Return (X, Y) of the center of cell containing provided text 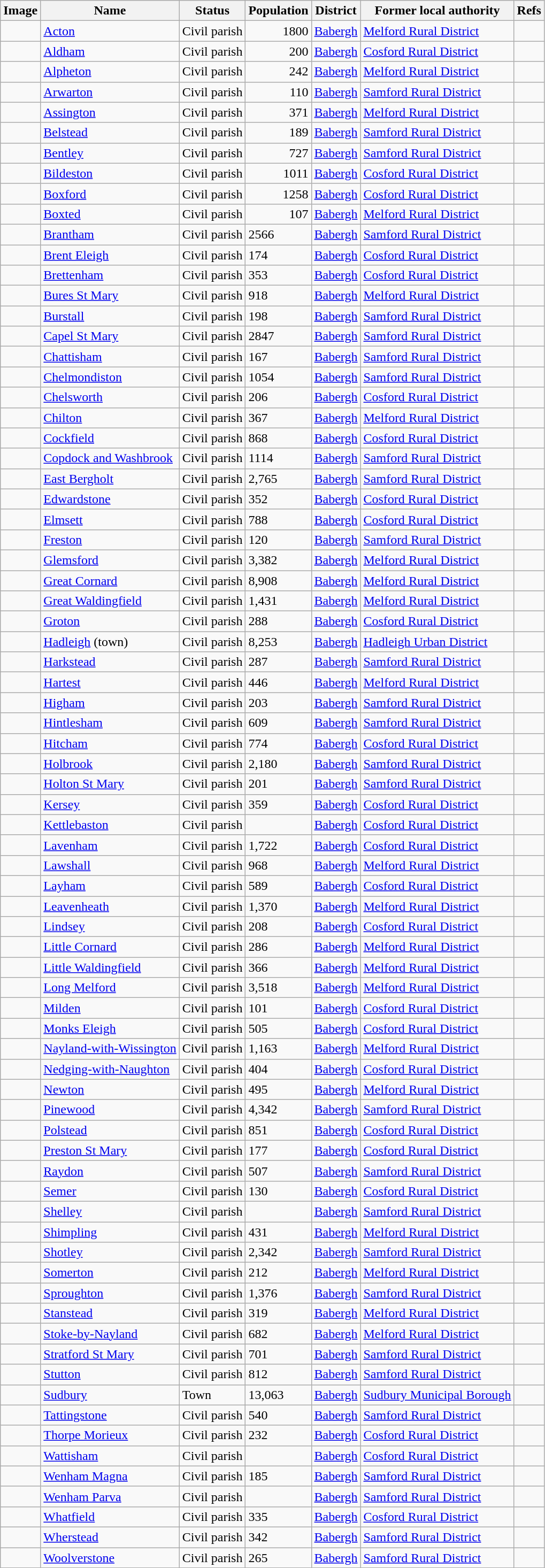
2566 (278, 234)
Wenham Magna (110, 1476)
812 (278, 1374)
East Bergholt (110, 479)
540 (278, 1415)
13,063 (278, 1395)
Preston St Mary (110, 1150)
8,253 (278, 642)
Image (20, 11)
Semer (110, 1191)
Copdock and Washbrook (110, 458)
110 (278, 92)
Boxford (110, 194)
1,376 (278, 1293)
Stanstead (110, 1313)
Little Waldingfield (110, 967)
Assington (110, 112)
2,765 (278, 479)
District (336, 11)
1054 (278, 377)
727 (278, 153)
Status (212, 11)
120 (278, 540)
Hitcham (110, 743)
Sudbury Municipal Borough (437, 1395)
Hadleigh (town) (110, 642)
Former local authority (437, 11)
Little Cornard (110, 947)
Layham (110, 886)
371 (278, 112)
446 (278, 682)
Wattisham (110, 1456)
Sudbury (110, 1395)
167 (278, 357)
Lavenham (110, 845)
Harkstead (110, 662)
Milden (110, 1008)
Boxted (110, 214)
1114 (278, 458)
431 (278, 1232)
3,382 (278, 560)
Chattisham (110, 357)
Pinewood (110, 1110)
Nedging-with-Naughton (110, 1069)
774 (278, 743)
1800 (278, 31)
206 (278, 397)
Hartest (110, 682)
242 (278, 72)
Whatfield (110, 1517)
367 (278, 418)
353 (278, 275)
Holbrook (110, 764)
3,518 (278, 988)
Lawshall (110, 865)
Woolverstone (110, 1558)
288 (278, 621)
Great Cornard (110, 580)
Bures St Mary (110, 296)
Brettenham (110, 275)
Holton St Mary (110, 784)
352 (278, 499)
Nayland-with-Wissington (110, 1049)
Capel St Mary (110, 336)
208 (278, 927)
701 (278, 1354)
Great Waldingfield (110, 601)
Chilton (110, 418)
Lindsey (110, 927)
Wherstead (110, 1537)
Thorpe Morieux (110, 1435)
Monks Eleigh (110, 1028)
Stutton (110, 1374)
201 (278, 784)
Brantham (110, 234)
198 (278, 316)
2,342 (278, 1252)
Shotley (110, 1252)
Somerton (110, 1273)
Glemsford (110, 560)
101 (278, 1008)
Refs (529, 11)
107 (278, 214)
Acton (110, 31)
286 (278, 947)
788 (278, 519)
Hintlesham (110, 723)
Shimpling (110, 1232)
203 (278, 703)
1258 (278, 194)
Kersey (110, 804)
Sproughton (110, 1293)
Kettlebaston (110, 825)
Shelley (110, 1211)
Name (110, 11)
4,342 (278, 1110)
1,370 (278, 906)
Brent Eleigh (110, 255)
Stratford St Mary (110, 1354)
968 (278, 865)
Belstead (110, 133)
Freston (110, 540)
682 (278, 1334)
Tattingstone (110, 1415)
Higham (110, 703)
Hadleigh Urban District (437, 642)
Burstall (110, 316)
505 (278, 1028)
495 (278, 1089)
404 (278, 1069)
8,908 (278, 580)
Groton (110, 621)
918 (278, 296)
Cockfield (110, 438)
Leavenheath (110, 906)
232 (278, 1435)
609 (278, 723)
Town (212, 1395)
Bildeston (110, 173)
Alpheton (110, 72)
287 (278, 662)
2,180 (278, 764)
359 (278, 804)
189 (278, 133)
Long Melford (110, 988)
335 (278, 1517)
Chelmondiston (110, 377)
2847 (278, 336)
851 (278, 1130)
1,722 (278, 845)
174 (278, 255)
Population (278, 11)
1,431 (278, 601)
589 (278, 886)
200 (278, 51)
319 (278, 1313)
212 (278, 1273)
Bentley (110, 153)
Chelsworth (110, 397)
507 (278, 1171)
Polstead (110, 1130)
342 (278, 1537)
Arwarton (110, 92)
265 (278, 1558)
185 (278, 1476)
Wenham Parva (110, 1496)
1011 (278, 173)
130 (278, 1191)
Raydon (110, 1171)
Elmsett (110, 519)
366 (278, 967)
1,163 (278, 1049)
177 (278, 1150)
868 (278, 438)
Edwardstone (110, 499)
Stoke-by-Nayland (110, 1334)
Newton (110, 1089)
Aldham (110, 51)
